Determine the (X, Y) coordinate at the center of the cell enclosing the given text.  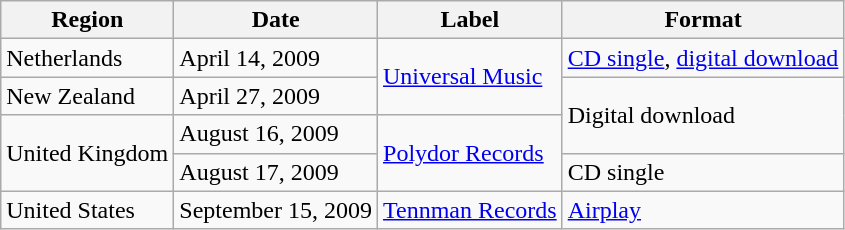
Universal Music (470, 77)
Netherlands (88, 58)
Date (276, 20)
Tennman Records (470, 210)
August 16, 2009 (276, 134)
Digital download (703, 115)
Region (88, 20)
Polydor Records (470, 153)
Label (470, 20)
New Zealand (88, 96)
United States (88, 210)
Airplay (703, 210)
CD single (703, 172)
United Kingdom (88, 153)
September 15, 2009 (276, 210)
Format (703, 20)
CD single, digital download (703, 58)
April 27, 2009 (276, 96)
April 14, 2009 (276, 58)
August 17, 2009 (276, 172)
